Search for the cell housing the specified text and yield its [x, y] center coordinate. 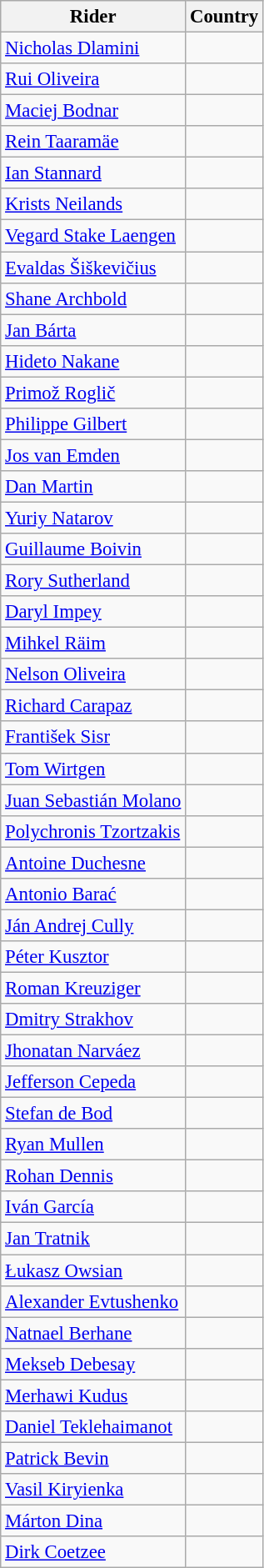
Daryl Impey [93, 612]
Merhawi Kudus [93, 1395]
Richard Carapaz [93, 706]
Antoine Duchesne [93, 863]
Country [225, 17]
Antonio Barać [93, 894]
Rui Oliveira [93, 79]
Ian Stannard [93, 173]
Péter Kusztor [93, 957]
Łukasz Owsian [93, 1270]
Daniel Teklehaimanot [93, 1427]
Maciej Bodnar [93, 111]
Vegard Stake Laengen [93, 236]
Hideto Nakane [93, 361]
Alexander Evtushenko [93, 1301]
Nicholas Dlamini [93, 48]
Jan Tratnik [93, 1239]
Dmitry Strakhov [93, 1019]
Natnael Berhane [93, 1333]
Dirk Coetzee [93, 1552]
Krists Neilands [93, 204]
Nelson Oliveira [93, 674]
Vasil Kiryienka [93, 1490]
Rohan Dennis [93, 1176]
Jos van Emden [93, 455]
Ján Andrej Cully [93, 925]
František Sisr [93, 738]
Iván García [93, 1208]
Mihkel Räim [93, 644]
Yuriy Natarov [93, 518]
Philippe Gilbert [93, 424]
Evaldas Šiškevičius [93, 268]
Rory Sutherland [93, 581]
Guillaume Boivin [93, 549]
Juan Sebastián Molano [93, 800]
Stefan de Bod [93, 1114]
Shane Archbold [93, 298]
Mekseb Debesay [93, 1364]
Patrick Bevin [93, 1458]
Jan Bárta [93, 330]
Primož Roglič [93, 393]
Rein Taaramäe [93, 142]
Polychronis Tzortzakis [93, 831]
Jhonatan Narváez [93, 1051]
Márton Dina [93, 1520]
Tom Wirtgen [93, 769]
Rider [93, 17]
Dan Martin [93, 487]
Jefferson Cepeda [93, 1082]
Ryan Mullen [93, 1145]
Roman Kreuziger [93, 988]
